Determine the (X, Y) coordinate at the center of the cell enclosing the given text.  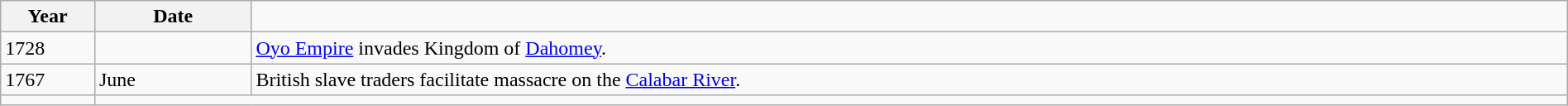
1767 (48, 79)
Year (48, 17)
Date (172, 17)
June (172, 79)
Oyo Empire invades Kingdom of Dahomey. (910, 48)
1728 (48, 48)
British slave traders facilitate massacre on the Calabar River. (910, 79)
